Identify which cell holds the provided text, then report its (X, Y) central coordinate. 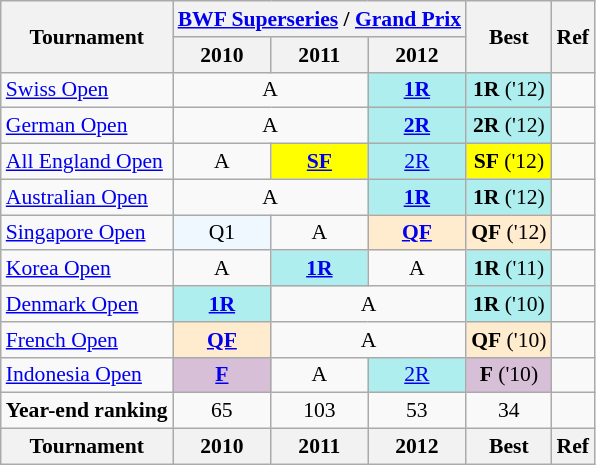
Denmark Open (87, 304)
1R ('11) (508, 269)
F (222, 375)
SF ('12) (508, 162)
All England Open (87, 162)
Singapore Open (87, 233)
1R ('10) (508, 304)
Indonesia Open (87, 375)
103 (319, 411)
QF ('12) (508, 233)
French Open (87, 340)
2R ('12) (508, 126)
F ('10) (508, 375)
Korea Open (87, 269)
BWF Superseries / Grand Prix (320, 19)
SF (319, 162)
Swiss Open (87, 90)
53 (418, 411)
Australian Open (87, 197)
Q1 (222, 233)
34 (508, 411)
QF ('10) (508, 340)
German Open (87, 126)
Year-end ranking (87, 411)
65 (222, 411)
